Scan for the cell matching the given text and deliver its (x, y) coordinate at center. 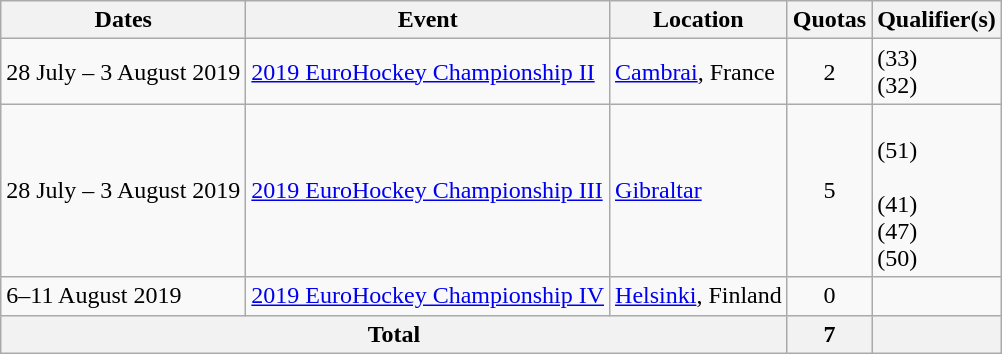
Gibraltar (699, 190)
Qualifier(s) (937, 20)
2 (829, 72)
2019 EuroHockey Championship III (428, 190)
(33) (32) (937, 72)
Helsinki, Finland (699, 296)
Total (394, 334)
Event (428, 20)
2019 EuroHockey Championship II (428, 72)
5 (829, 190)
6–11 August 2019 (124, 296)
2019 EuroHockey Championship IV (428, 296)
(51) (41) (47) (50) (937, 190)
Cambrai, France (699, 72)
7 (829, 334)
0 (829, 296)
Quotas (829, 20)
Location (699, 20)
Dates (124, 20)
